Find where the given text appears and provide that cell's center as (X, Y) coordinate. 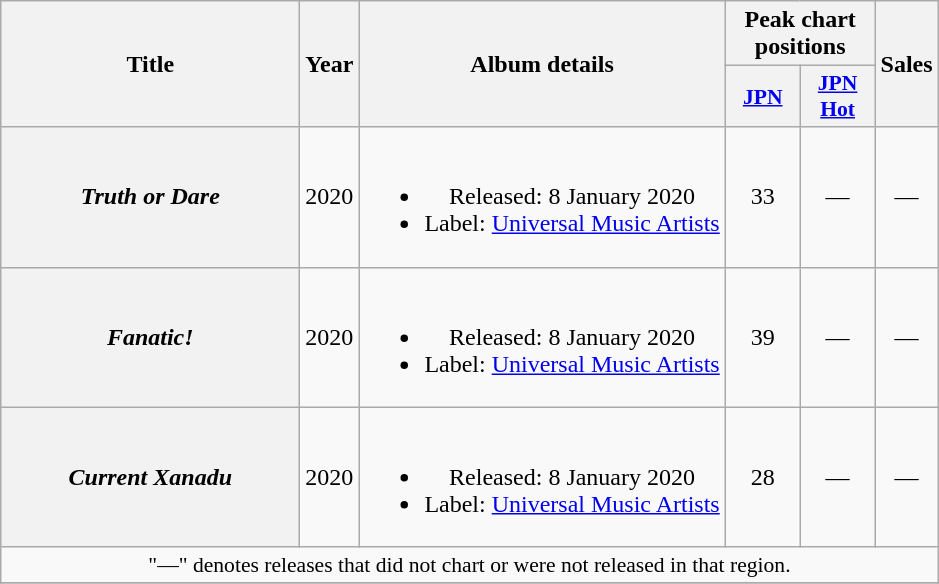
Current Xanadu (150, 477)
Title (150, 64)
Fanatic! (150, 337)
Year (330, 64)
Truth or Dare (150, 197)
Sales (906, 64)
28 (762, 477)
Album details (542, 64)
JPNHot (838, 96)
JPN (762, 96)
"—" denotes releases that did not chart or were not released in that region. (470, 565)
33 (762, 197)
39 (762, 337)
Peak chart positions (800, 34)
